Locate the cell with the specified text and output its [x, y] center coordinate. 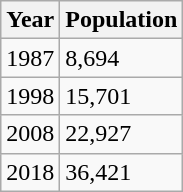
36,421 [122, 172]
15,701 [122, 96]
1998 [30, 96]
2008 [30, 134]
22,927 [122, 134]
8,694 [122, 58]
Year [30, 20]
1987 [30, 58]
Population [122, 20]
2018 [30, 172]
